Search for the cell housing the specified text and yield its (x, y) center coordinate. 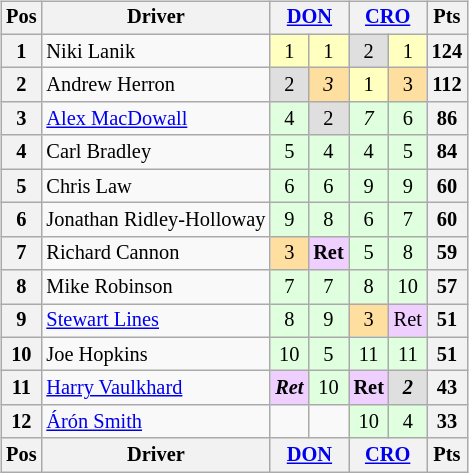
Joe Hopkins (156, 354)
Niki Lanik (156, 51)
Richard Cannon (156, 253)
Mike Robinson (156, 287)
Stewart Lines (156, 321)
Andrew Herron (156, 85)
Carl Bradley (156, 152)
Chris Law (156, 186)
84 (447, 152)
12 (21, 422)
Árón Smith (156, 422)
112 (447, 85)
Harry Vaulkhard (156, 388)
Jonathan Ridley-Holloway (156, 220)
57 (447, 287)
124 (447, 51)
Alex MacDowall (156, 119)
59 (447, 253)
86 (447, 119)
33 (447, 422)
43 (447, 388)
